Provide the (x, y) coordinate of the cell's center where the given text is located.  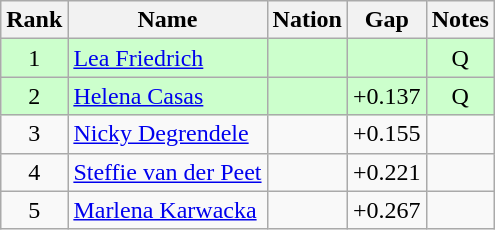
Nation (307, 20)
4 (34, 172)
Marlena Karwacka (168, 210)
Lea Friedrich (168, 58)
Rank (34, 20)
5 (34, 210)
Gap (386, 20)
Nicky Degrendele (168, 134)
+0.137 (386, 96)
Notes (460, 20)
Helena Casas (168, 96)
3 (34, 134)
+0.267 (386, 210)
+0.155 (386, 134)
2 (34, 96)
1 (34, 58)
+0.221 (386, 172)
Steffie van der Peet (168, 172)
Name (168, 20)
